Pinpoint the cell where the given text exists, returning its (x, y) midpoint coordinate. 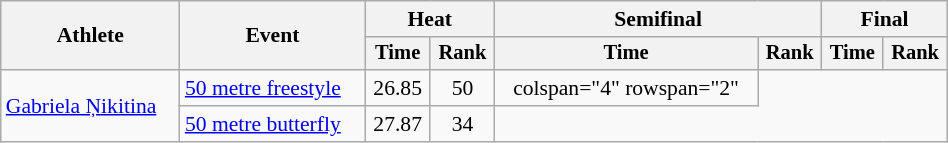
26.85 (398, 88)
50 metre butterfly (272, 124)
Final (885, 19)
colspan="4" rowspan="2" (626, 88)
50 (462, 88)
50 metre freestyle (272, 88)
34 (462, 124)
Gabriela Ņikitina (90, 106)
Heat (430, 19)
Event (272, 36)
27.87 (398, 124)
Semifinal (658, 19)
Athlete (90, 36)
